From the cell containing the given text, extract its center point as [X, Y] coordinate. 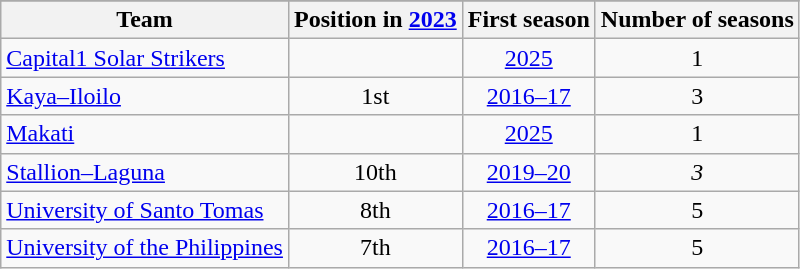
University of the Philippines [145, 248]
Stallion–Laguna [145, 172]
7th [375, 248]
2019–20 [528, 172]
8th [375, 210]
10th [375, 172]
Makati [145, 134]
1st [375, 96]
Team [145, 20]
Number of seasons [697, 20]
Capital1 Solar Strikers [145, 58]
Kaya–Iloilo [145, 96]
Position in 2023 [375, 20]
First season [528, 20]
University of Santo Tomas [145, 210]
